Return the [X, Y] coordinate for the center point of the cell that contains the specified text.  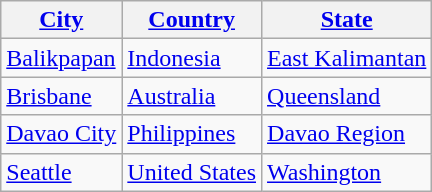
Davao City [62, 134]
East Kalimantan [347, 58]
Country [192, 20]
Seattle [62, 172]
City [62, 20]
Balikpapan [62, 58]
Indonesia [192, 58]
Australia [192, 96]
Queensland [347, 96]
Brisbane [62, 96]
Washington [347, 172]
State [347, 20]
United States [192, 172]
Davao Region [347, 134]
Philippines [192, 134]
